For the text-containing cell, return its midpoint in (x, y) coordinate format. 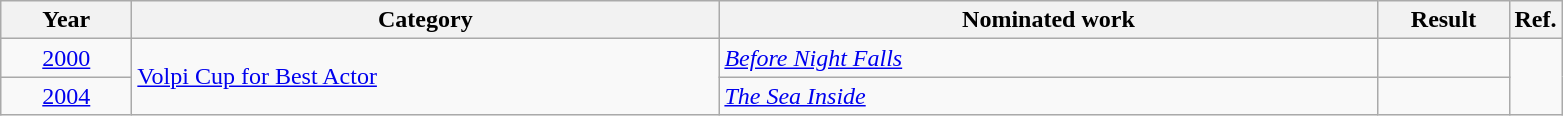
Before Night Falls (1048, 58)
2000 (66, 58)
Volpi Cup for Best Actor (426, 77)
Year (66, 20)
Nominated work (1048, 20)
2004 (66, 96)
Result (1444, 20)
The Sea Inside (1048, 96)
Category (426, 20)
Ref. (1536, 20)
